Locate the cell with the specified text and output its (x, y) center coordinate. 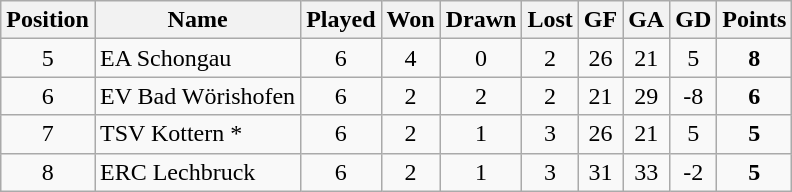
4 (410, 58)
7 (48, 134)
-2 (694, 172)
ERC Lechbruck (197, 172)
TSV Kottern * (197, 134)
-8 (694, 96)
GD (694, 20)
33 (646, 172)
Drawn (481, 20)
29 (646, 96)
GA (646, 20)
Lost (550, 20)
0 (481, 58)
Position (48, 20)
Played (341, 20)
EA Schongau (197, 58)
GF (600, 20)
EV Bad Wörishofen (197, 96)
Name (197, 20)
Won (410, 20)
Points (754, 20)
31 (600, 172)
